Capture the cell that displays the provided text and extract its [X, Y] central coordinate. 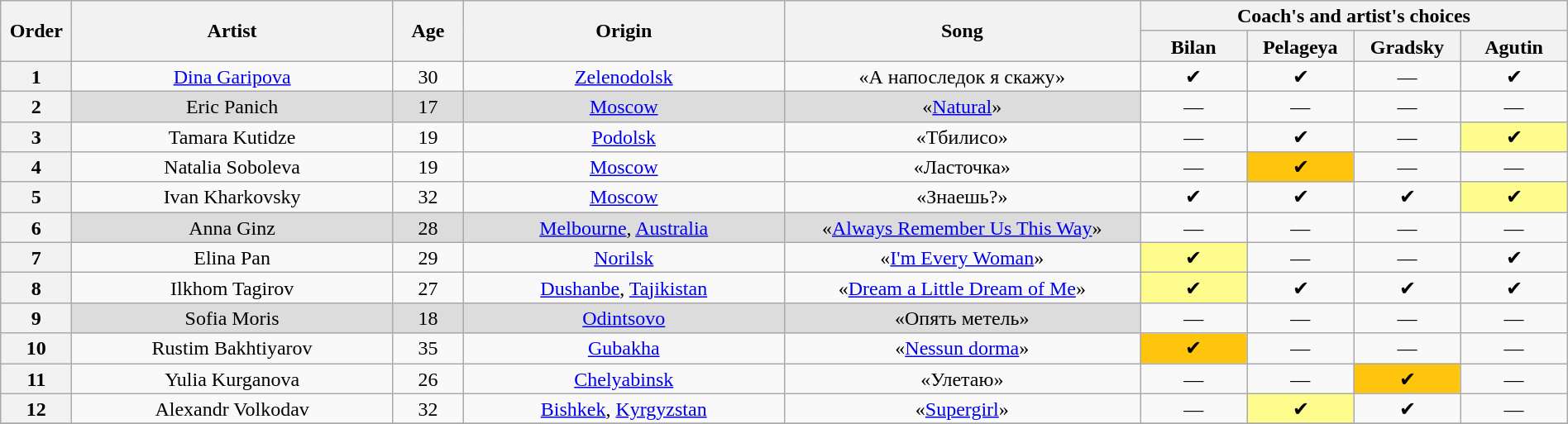
Rustim Bakhtiyarov [232, 349]
Bilan [1194, 46]
10 [36, 349]
Gubakha [624, 349]
Artist [232, 31]
Bishkek, Kyrgyzstan [624, 408]
Podolsk [624, 137]
12 [36, 408]
1 [36, 76]
2 [36, 106]
«Ласточка» [963, 167]
«А напоследок я скажу» [963, 76]
Song [963, 31]
30 [428, 76]
Origin [624, 31]
Elina Pan [232, 258]
Sofia Moris [232, 317]
18 [428, 317]
Melbourne, Australia [624, 228]
9 [36, 317]
Tamara Kutidze [232, 137]
Anna Ginz [232, 228]
Odintsovo [624, 317]
27 [428, 288]
«Natural» [963, 106]
35 [428, 349]
Yulia Kurganova [232, 379]
28 [428, 228]
«Улетаю» [963, 379]
Gradsky [1408, 46]
11 [36, 379]
Zelenodolsk [624, 76]
Chelyabinsk [624, 379]
5 [36, 197]
26 [428, 379]
7 [36, 258]
Ivan Kharkovsky [232, 197]
8 [36, 288]
«Nessun dorma» [963, 349]
Eric Panich [232, 106]
Coach's and artist's choices [1355, 17]
Agutin [1513, 46]
6 [36, 228]
«Опять метель» [963, 317]
Norilsk [624, 258]
«Знаешь?» [963, 197]
«Тбилисо» [963, 137]
3 [36, 137]
Order [36, 31]
Dushanbe, Tajikistan [624, 288]
Alexandr Volkodav [232, 408]
«Always Remember Us This Way» [963, 228]
4 [36, 167]
Natalia Soboleva [232, 167]
Dina Garipova [232, 76]
Pelageya [1300, 46]
«Dream a Little Dream of Me» [963, 288]
Age [428, 31]
17 [428, 106]
Ilkhom Tagirov [232, 288]
«I'm Every Woman» [963, 258]
29 [428, 258]
«Supergirl» [963, 408]
